Detect which cell encompasses the target text, then output its [X, Y] center coordinate. 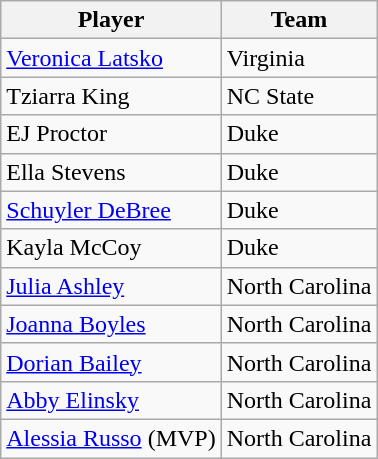
Kayla McCoy [111, 248]
Alessia Russo (MVP) [111, 438]
NC State [299, 96]
Dorian Bailey [111, 362]
Tziarra King [111, 96]
Virginia [299, 58]
Julia Ashley [111, 286]
Team [299, 20]
Joanna Boyles [111, 324]
Ella Stevens [111, 172]
EJ Proctor [111, 134]
Schuyler DeBree [111, 210]
Veronica Latsko [111, 58]
Player [111, 20]
Abby Elinsky [111, 400]
